Locate the cell with the specified text and output its (x, y) center coordinate. 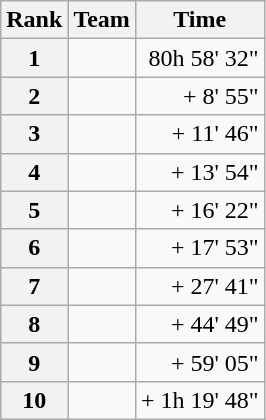
+ 27' 41" (200, 286)
4 (34, 172)
3 (34, 134)
9 (34, 362)
80h 58' 32" (200, 58)
+ 17' 53" (200, 248)
+ 8' 55" (200, 96)
+ 1h 19' 48" (200, 400)
+ 44' 49" (200, 324)
10 (34, 400)
5 (34, 210)
+ 13' 54" (200, 172)
6 (34, 248)
Team (102, 20)
+ 11' 46" (200, 134)
8 (34, 324)
1 (34, 58)
+ 59' 05" (200, 362)
+ 16' 22" (200, 210)
Time (200, 20)
7 (34, 286)
Rank (34, 20)
2 (34, 96)
